Determine the [x, y] coordinate at the center of the cell enclosing the given text.  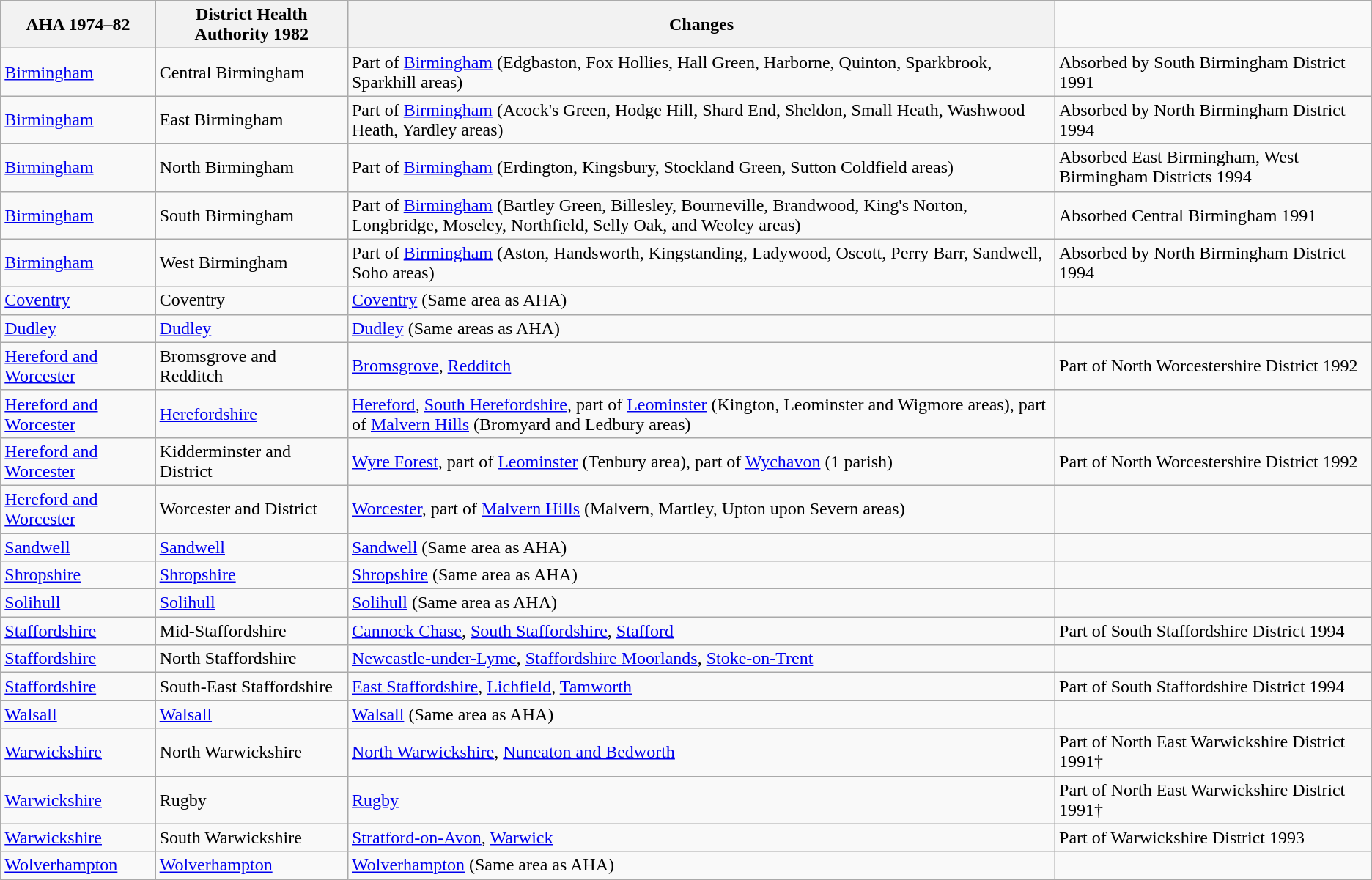
South Birmingham [251, 215]
Absorbed Central Birmingham 1991 [1214, 215]
Mid-Staffordshire [251, 631]
Newcastle-under-Lyme, Staffordshire Moorlands, Stoke-on-Trent [701, 659]
Kidderminster and District [251, 462]
Absorbed by South Birmingham District 1991 [1214, 72]
North Warwickshire, Nuneaton and Bedworth [701, 752]
Shropshire (Same area as AHA) [701, 575]
North Birmingham [251, 167]
Sandwell (Same area as AHA) [701, 547]
Bromsgrove and Redditch [251, 366]
AHA 1974–82 [78, 25]
Herefordshire [251, 413]
Part of Birmingham (Edgbaston, Fox Hollies, Hall Green, Harborne, Quinton, Sparkbrook, Sparkhill areas) [701, 72]
South-East Staffordshire [251, 687]
Hereford, South Herefordshire, part of Leominster (Kington, Leominster and Wigmore areas), part of Malvern Hills (Bromyard and Ledbury areas) [701, 413]
North Staffordshire [251, 659]
Solihull (Same area as AHA) [701, 603]
Dudley (Same areas as AHA) [701, 328]
Part of Birmingham (Aston, Handsworth, Kingstanding, Ladywood, Oscott, Perry Barr, Sandwell, Soho areas) [701, 262]
Central Birmingham [251, 72]
Cannock Chase, South Staffordshire, Stafford [701, 631]
Bromsgrove, Redditch [701, 366]
Part of Warwickshire District 1993 [1214, 838]
North Warwickshire [251, 752]
Part of Birmingham (Bartley Green, Billesley, Bourneville, Brandwood, King's Norton, Longbridge, Moseley, Northfield, Selly Oak, and Weoley areas) [701, 215]
West Birmingham [251, 262]
Worcester and District [251, 509]
Walsall (Same area as AHA) [701, 714]
Coventry (Same area as AHA) [701, 300]
Changes [701, 25]
Absorbed East Birmingham, West Birmingham Districts 1994 [1214, 167]
Worcester, part of Malvern Hills (Malvern, Martley, Upton upon Severn areas) [701, 509]
South Warwickshire [251, 838]
Wyre Forest, part of Leominster (Tenbury area), part of Wychavon (1 parish) [701, 462]
District Health Authority 1982 [251, 25]
Part of Birmingham (Acock's Green, Hodge Hill, Shard End, Sheldon, Small Heath, Washwood Heath, Yardley areas) [701, 120]
Part of Birmingham (Erdington, Kingsbury, Stockland Green, Sutton Coldfield areas) [701, 167]
East Staffordshire, Lichfield, Tamworth [701, 687]
Wolverhampton (Same area as AHA) [701, 865]
East Birmingham [251, 120]
Stratford-on-Avon, Warwick [701, 838]
